Determine the (X, Y) coordinate at the center of the cell enclosing the given text.  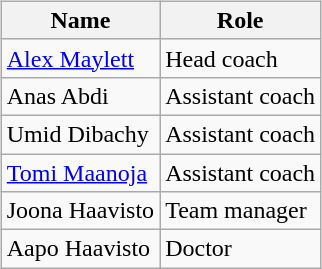
Team manager (240, 211)
Aapo Haavisto (80, 249)
Doctor (240, 249)
Name (80, 20)
Anas Abdi (80, 96)
Role (240, 20)
Joona Haavisto (80, 211)
Umid Dibachy (80, 134)
Head coach (240, 58)
Tomi Maanoja (80, 173)
Alex Maylett (80, 58)
